Pinpoint the cell where the given text exists, returning its [x, y] midpoint coordinate. 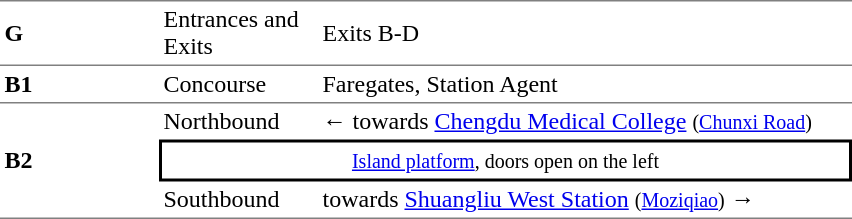
Entrances and Exits [238, 33]
Exits B-D [585, 33]
B1 [80, 85]
Concourse [238, 85]
Island platform, doors open on the left [506, 161]
Northbound [238, 122]
G [80, 33]
← towards Chengdu Medical College (Chunxi Road) [585, 122]
Faregates, Station Agent [585, 85]
